Search for the cell housing the specified text and yield its [X, Y] center coordinate. 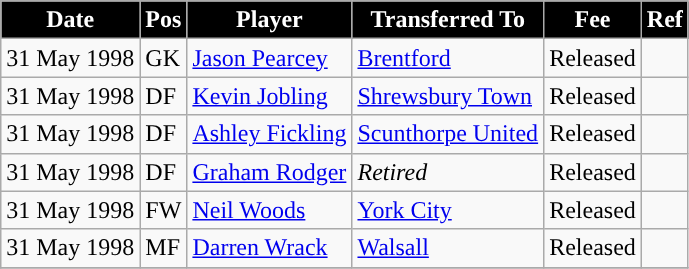
FW [164, 210]
Kevin Jobling [270, 96]
Ashley Fickling [270, 134]
Fee [593, 20]
Pos [164, 20]
Date [70, 20]
Jason Pearcey [270, 58]
Darren Wrack [270, 248]
York City [448, 210]
Shrewsbury Town [448, 96]
Ref [664, 20]
GK [164, 58]
MF [164, 248]
Neil Woods [270, 210]
Walsall [448, 248]
Brentford [448, 58]
Player [270, 20]
Scunthorpe United [448, 134]
Transferred To [448, 20]
Retired [448, 172]
Graham Rodger [270, 172]
